Pinpoint the cell where the given text exists, returning its [X, Y] midpoint coordinate. 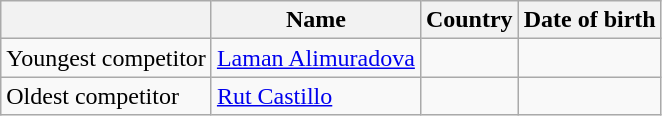
Oldest competitor [106, 96]
Name [316, 20]
Youngest competitor [106, 58]
Laman Alimuradova [316, 58]
Country [469, 20]
Rut Castillo [316, 96]
Date of birth [590, 20]
